Provide the (x, y) coordinate of the cell's center where the given text is located.  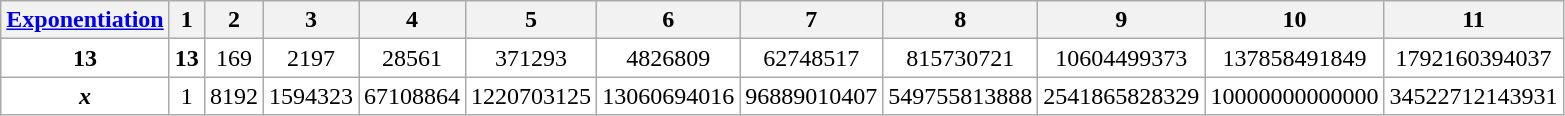
10604499373 (1122, 58)
96889010407 (812, 96)
13060694016 (668, 96)
815730721 (960, 58)
28561 (412, 58)
67108864 (412, 96)
371293 (532, 58)
7 (812, 20)
10000000000000 (1294, 96)
2541865828329 (1122, 96)
549755813888 (960, 96)
1594323 (310, 96)
8192 (234, 96)
4 (412, 20)
169 (234, 58)
Exponentiation (86, 20)
137858491849 (1294, 58)
2197 (310, 58)
34522712143931 (1474, 96)
1220703125 (532, 96)
10 (1294, 20)
11 (1474, 20)
62748517 (812, 58)
x (86, 96)
5 (532, 20)
4826809 (668, 58)
2 (234, 20)
9 (1122, 20)
3 (310, 20)
1792160394037 (1474, 58)
8 (960, 20)
6 (668, 20)
